Capture the cell that displays the provided text and extract its [X, Y] central coordinate. 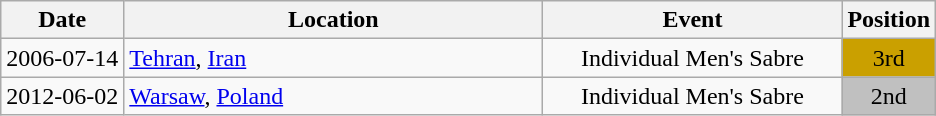
Position [889, 20]
3rd [889, 58]
Location [334, 20]
2006-07-14 [62, 58]
Event [692, 20]
Date [62, 20]
2nd [889, 96]
Warsaw, Poland [334, 96]
Tehran, Iran [334, 58]
2012-06-02 [62, 96]
